Scan for the cell matching the given text and deliver its [x, y] coordinate at center. 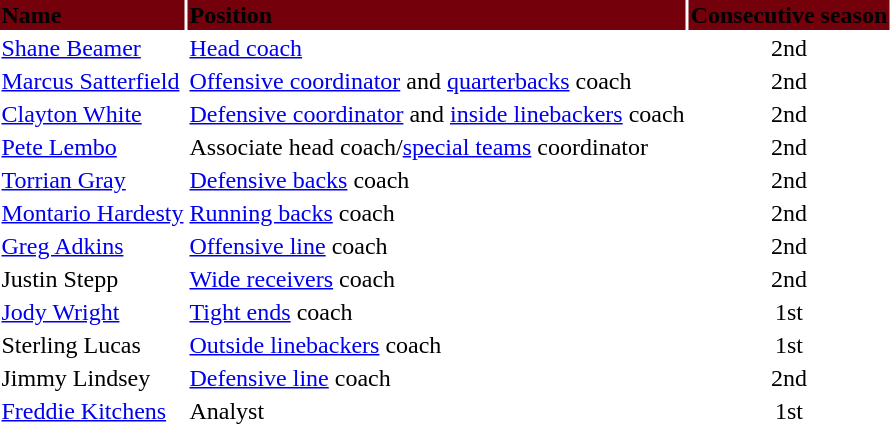
Consecutive season [789, 15]
Marcus Satterfield [92, 81]
Tight ends coach [437, 312]
Associate head coach/special teams coordinator [437, 147]
Defensive backs coach [437, 180]
Position [437, 15]
Greg Adkins [92, 246]
Wide receivers coach [437, 279]
Justin Stepp [92, 279]
Head coach [437, 48]
Jody Wright [92, 312]
Pete Lembo [92, 147]
Torrian Gray [92, 180]
Outside linebackers coach [437, 345]
Clayton White [92, 114]
Name [92, 15]
Shane Beamer [92, 48]
Offensive coordinator and quarterbacks coach [437, 81]
Jimmy Lindsey [92, 378]
Sterling Lucas [92, 345]
Defensive coordinator and inside linebackers coach [437, 114]
Offensive line coach [437, 246]
Defensive line coach [437, 378]
Running backs coach [437, 213]
Montario Hardesty [92, 213]
